From the cell containing the given text, extract its center point as (X, Y) coordinate. 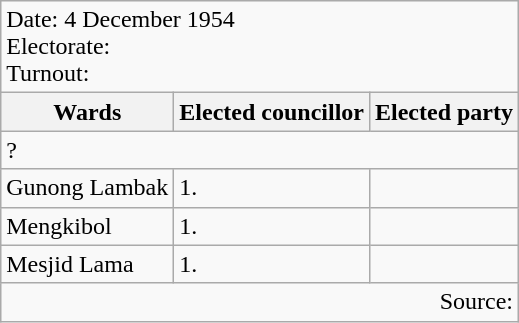
Mesjid Lama (88, 264)
Date: 4 December 1954Electorate: Turnout: (260, 47)
Elected councillor (272, 112)
Gunong Lambak (88, 188)
? (260, 150)
Mengkibol (88, 226)
Wards (88, 112)
Elected party (444, 112)
Source: (260, 302)
